Return (x, y) of the center of cell containing provided text 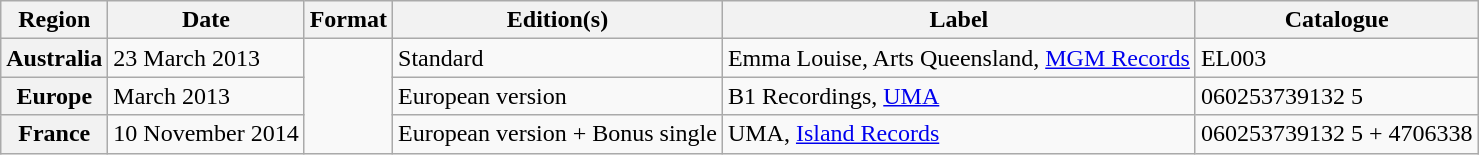
Label (958, 20)
060253739132 5 (1336, 96)
Region (54, 20)
Standard (558, 58)
European version + Bonus single (558, 134)
10 November 2014 (206, 134)
March 2013 (206, 96)
EL003 (1336, 58)
Europe (54, 96)
Australia (54, 58)
Catalogue (1336, 20)
Format (348, 20)
060253739132 5 + 4706338 (1336, 134)
Date (206, 20)
UMA, Island Records (958, 134)
Edition(s) (558, 20)
B1 Recordings, UMA (958, 96)
France (54, 134)
Emma Louise, Arts Queensland, MGM Records (958, 58)
European version (558, 96)
23 March 2013 (206, 58)
